Determine the (x, y) coordinate at the center of the cell enclosing the given text.  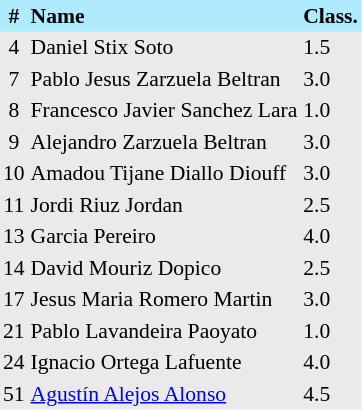
Jesus Maria Romero Martin (164, 300)
10 (14, 174)
Agustín Alejos Alonso (164, 394)
13 (14, 236)
17 (14, 300)
David Mouriz Dopico (164, 268)
24 (14, 362)
Alejandro Zarzuela Beltran (164, 142)
Daniel Stix Soto (164, 48)
7 (14, 79)
8 (14, 110)
4.5 (330, 394)
# (14, 16)
Pablo Jesus Zarzuela Beltran (164, 79)
Garcia Pereiro (164, 236)
Amadou Tijane Diallo Diouff (164, 174)
Jordi Riuz Jordan (164, 205)
4 (14, 48)
Name (164, 16)
1.5 (330, 48)
21 (14, 331)
11 (14, 205)
51 (14, 394)
Class. (330, 16)
9 (14, 142)
Pablo Lavandeira Paoyato (164, 331)
Ignacio Ortega Lafuente (164, 362)
14 (14, 268)
Francesco Javier Sanchez Lara (164, 110)
